Pinpoint the cell where the given text exists, returning its (x, y) midpoint coordinate. 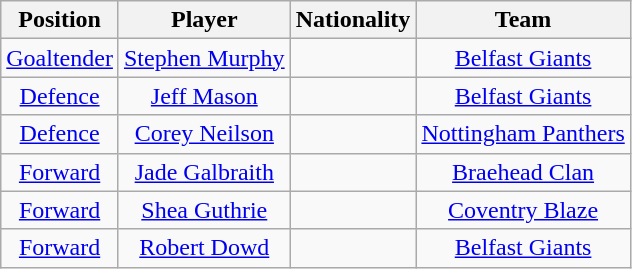
Team (523, 20)
Nottingham Panthers (523, 134)
Nationality (353, 20)
Position (60, 20)
Goaltender (60, 58)
Robert Dowd (204, 248)
Player (204, 20)
Braehead Clan (523, 172)
Stephen Murphy (204, 58)
Jade Galbraith (204, 172)
Coventry Blaze (523, 210)
Shea Guthrie (204, 210)
Corey Neilson (204, 134)
Jeff Mason (204, 96)
